Determine the [X, Y] coordinate at the center of the cell enclosing the given text.  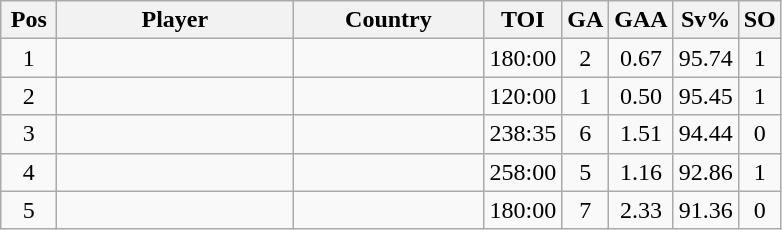
94.44 [706, 134]
0.67 [641, 58]
95.45 [706, 96]
120:00 [523, 96]
1.51 [641, 134]
4 [29, 172]
2.33 [641, 210]
0.50 [641, 96]
95.74 [706, 58]
Pos [29, 20]
91.36 [706, 210]
258:00 [523, 172]
SO [760, 20]
GA [586, 20]
92.86 [706, 172]
Sv% [706, 20]
1.16 [641, 172]
Country [388, 20]
Player [175, 20]
6 [586, 134]
7 [586, 210]
238:35 [523, 134]
TOI [523, 20]
3 [29, 134]
GAA [641, 20]
